Determine the [X, Y] coordinate at the center of the cell enclosing the given text.  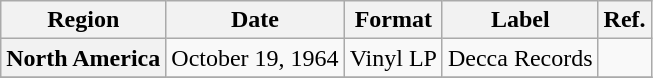
North America [84, 58]
Date [255, 20]
Label [520, 20]
Format [393, 20]
Ref. [624, 20]
October 19, 1964 [255, 58]
Vinyl LP [393, 58]
Decca Records [520, 58]
Region [84, 20]
